Provide the [X, Y] coordinate of the cell's center where the given text is located.  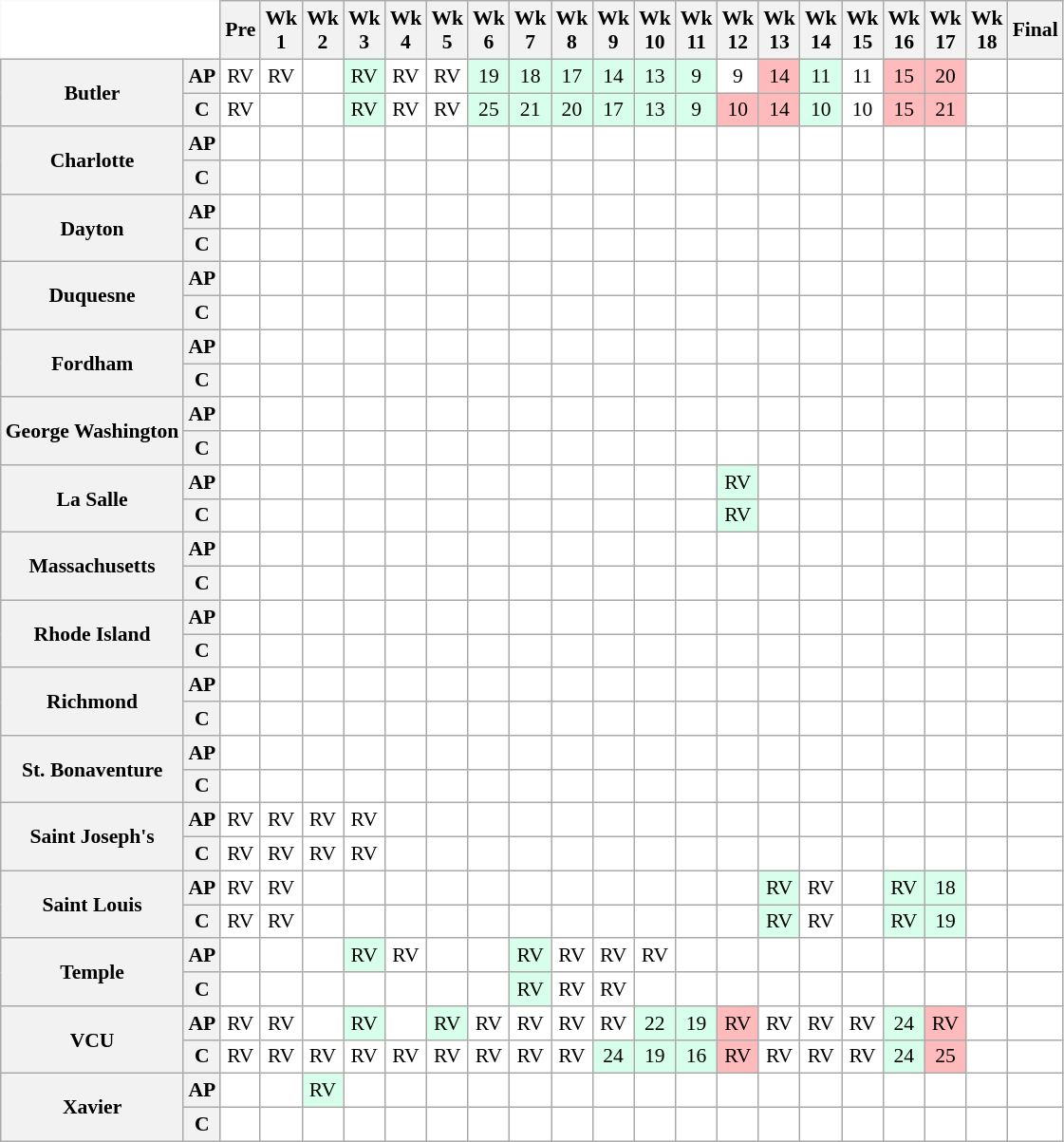
Richmond [93, 702]
La Salle [93, 499]
Wk4 [406, 30]
Wk7 [531, 30]
Wk17 [945, 30]
VCU [93, 1040]
Butler [93, 93]
Rhode Island [93, 634]
Saint Louis [93, 904]
Pre [240, 30]
Temple [93, 972]
St. Bonaventure [93, 769]
Charlotte [93, 161]
Wk5 [447, 30]
Final [1036, 30]
Wk8 [572, 30]
Wk16 [904, 30]
Wk13 [779, 30]
Wk10 [655, 30]
Wk9 [613, 30]
22 [655, 1023]
Wk6 [489, 30]
Wk2 [323, 30]
Wk12 [737, 30]
Wk3 [364, 30]
Duquesne [93, 296]
16 [697, 1057]
George Washington [93, 431]
Massachusetts [93, 566]
Saint Joseph's [93, 837]
Wk18 [987, 30]
Xavier [93, 1107]
Wk15 [863, 30]
Wk11 [697, 30]
Wk1 [281, 30]
Fordham [93, 363]
Dayton [93, 228]
Wk14 [821, 30]
